Search for the cell housing the specified text and yield its [X, Y] center coordinate. 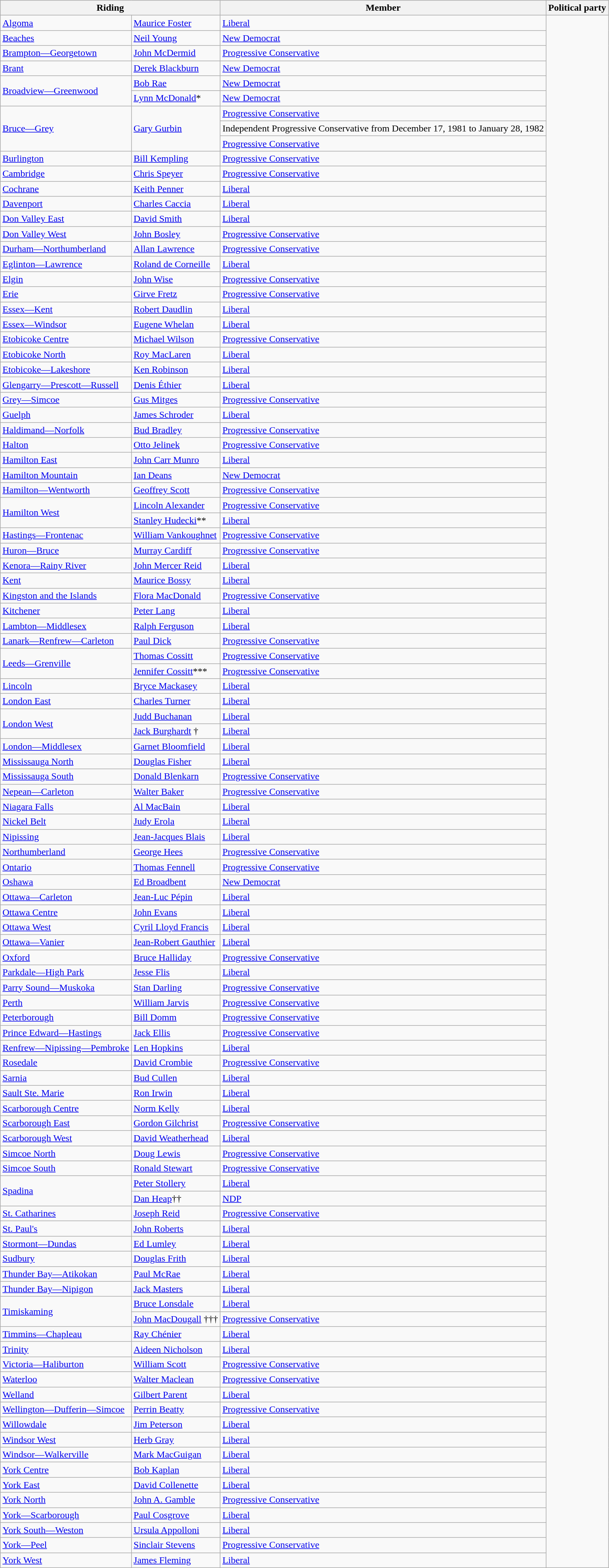
Thomas Fennell [176, 867]
Political party [577, 8]
Sudbury [66, 1259]
Etobicoke Centre [66, 339]
Brant [66, 68]
Kingston and the Islands [66, 596]
Cyril Lloyd Francis [176, 927]
John A. Gamble [176, 1500]
Timiskaming [66, 1311]
Haldimand—Norfolk [66, 430]
Parkdale—High Park [66, 972]
Jean-Luc Pépin [176, 897]
Halton [66, 445]
Lanark—Renfrew—Carleton [66, 641]
William Scott [176, 1364]
Paul McRae [176, 1274]
Waterloo [66, 1379]
Murray Cardiff [176, 550]
Roy MacLaren [176, 354]
Paul Cosgrove [176, 1515]
Algoma [66, 23]
George Hees [176, 852]
Stormont—Dundas [66, 1244]
Nepean—Carleton [66, 792]
Scarborough Centre [66, 1108]
York Centre [66, 1470]
Eugene Whelan [176, 324]
Bill Kempling [176, 158]
John Roberts [176, 1229]
Jesse Flis [176, 972]
Jean-Jacques Blais [176, 837]
Walter Baker [176, 792]
Geoffrey Scott [176, 490]
Beaches [66, 38]
Jack Masters [176, 1289]
John Evans [176, 912]
Kitchener [66, 611]
William Vankoughnet [176, 535]
Gary Gurbin [176, 128]
Roland de Corneille [176, 264]
Welland [66, 1394]
John MacDougall ††† [176, 1319]
Prince Edward—Hastings [66, 1033]
Ottawa—Vanier [66, 942]
James Fleming [176, 1560]
Nickel Belt [66, 822]
Cambridge [66, 173]
Niagara Falls [66, 807]
Lambton—Middlesex [66, 626]
James Schroder [176, 415]
Willowdale [66, 1425]
Girve Fretz [176, 294]
Parry Sound—Muskoka [66, 988]
Renfrew—Nipissing—Pembroke [66, 1048]
Etobicoke North [66, 354]
Stan Darling [176, 988]
Guelph [66, 415]
Jennifer Cossitt*** [176, 671]
Sinclair Stevens [176, 1545]
Bruce—Grey [66, 128]
Hamilton Mountain [66, 475]
Herb Gray [176, 1440]
Windsor West [66, 1440]
Norm Kelly [176, 1108]
Essex—Windsor [66, 324]
Douglas Fisher [176, 761]
York North [66, 1500]
Lincoln Alexander [176, 505]
St. Paul's [66, 1229]
Charles Caccia [176, 204]
Flora MacDonald [176, 596]
Lincoln [66, 686]
London—Middlesex [66, 746]
Mississauga South [66, 776]
Scarborough West [66, 1138]
Ed Broadbent [176, 882]
Hastings—Frontenac [66, 535]
Simcoe North [66, 1153]
Ontario [66, 867]
Otto Jelinek [176, 445]
Gordon Gilchrist [176, 1123]
Robert Daudlin [176, 309]
Don Valley East [66, 219]
Huron—Bruce [66, 550]
Scarborough East [66, 1123]
Mark MacGuigan [176, 1455]
Doug Lewis [176, 1153]
Sault Ste. Marie [66, 1093]
Neil Young [176, 38]
Hamilton West [66, 513]
Bud Cullen [176, 1078]
Durham—Northumberland [66, 249]
Ronald Stewart [176, 1168]
Windsor—Walkerville [66, 1455]
Bob Kaplan [176, 1470]
Hamilton—Wentworth [66, 490]
London West [66, 724]
Lynn McDonald* [176, 98]
Paul Dick [176, 641]
Allan Lawrence [176, 249]
Ken Robinson [176, 369]
David Smith [176, 219]
York—Scarborough [66, 1515]
Leeds—Grenville [66, 663]
Joseph Reid [176, 1214]
Bryce Mackasey [176, 686]
London East [66, 701]
York South—Weston [66, 1530]
Essex—Kent [66, 309]
Ed Lumley [176, 1244]
Jack Burghardt † [176, 731]
John Wise [176, 279]
William Jarvis [176, 1003]
Davenport [66, 204]
Gus Mitges [176, 400]
Oxford [66, 957]
Peterborough [66, 1018]
Northumberland [66, 852]
St. Catharines [66, 1214]
Judy Erola [176, 822]
John McDermid [176, 53]
Kenora—Rainy River [66, 565]
Broadview—Greenwood [66, 91]
Ottawa West [66, 927]
Maurice Foster [176, 23]
Ian Deans [176, 475]
Grey—Simcoe [66, 400]
Wellington—Dufferin—Simcoe [66, 1410]
Trinity [66, 1349]
Donald Blenkarn [176, 776]
Burlington [66, 158]
Thunder Bay—Nipigon [66, 1289]
Dan Heap†† [176, 1199]
Al MacBain [176, 807]
Riding [110, 8]
NDP [383, 1199]
Perrin Beatty [176, 1410]
Thomas Cossitt [176, 656]
Chris Speyer [176, 173]
York East [66, 1485]
Eglinton—Lawrence [66, 264]
Walter Maclean [176, 1379]
Perth [66, 1003]
Peter Lang [176, 611]
David Collenette [176, 1485]
Maurice Bossy [176, 580]
Bob Rae [176, 83]
Denis Éthier [176, 384]
Brampton—Georgetown [66, 53]
Member [383, 8]
Len Hopkins [176, 1048]
York West [66, 1560]
Glengarry—Prescott—Russell [66, 384]
Kent [66, 580]
John Mercer Reid [176, 565]
Douglas Frith [176, 1259]
John Carr Munro [176, 460]
Jean-Robert Gauthier [176, 942]
York—Peel [66, 1545]
Sarnia [66, 1078]
Etobicoke—Lakeshore [66, 369]
Bud Bradley [176, 430]
Peter Stollery [176, 1184]
Thunder Bay—Atikokan [66, 1274]
Don Valley West [66, 234]
Ray Chénier [176, 1334]
Hamilton East [66, 460]
David Weatherhead [176, 1138]
Ottawa Centre [66, 912]
Ottawa—Carleton [66, 897]
Judd Buchanan [176, 716]
David Crombie [176, 1063]
Independent Progressive Conservative from December 17, 1981 to January 28, 1982 [383, 128]
Michael Wilson [176, 339]
Oshawa [66, 882]
Rosedale [66, 1063]
Mississauga North [66, 761]
Victoria—Haliburton [66, 1364]
Keith Penner [176, 189]
Derek Blackburn [176, 68]
Gilbert Parent [176, 1394]
Erie [66, 294]
Jim Peterson [176, 1425]
Bruce Halliday [176, 957]
Bruce Lonsdale [176, 1304]
Simcoe South [66, 1168]
Ursula Appolloni [176, 1530]
Stanley Hudecki** [176, 520]
Bill Domm [176, 1018]
Charles Turner [176, 701]
Aideen Nicholson [176, 1349]
Garnet Bloomfield [176, 746]
John Bosley [176, 234]
Spadina [66, 1191]
Timmins—Chapleau [66, 1334]
Jack Ellis [176, 1033]
Elgin [66, 279]
Nipissing [66, 837]
Ralph Ferguson [176, 626]
Ron Irwin [176, 1093]
Cochrane [66, 189]
